For the text-containing cell, return its midpoint in [X, Y] coordinate format. 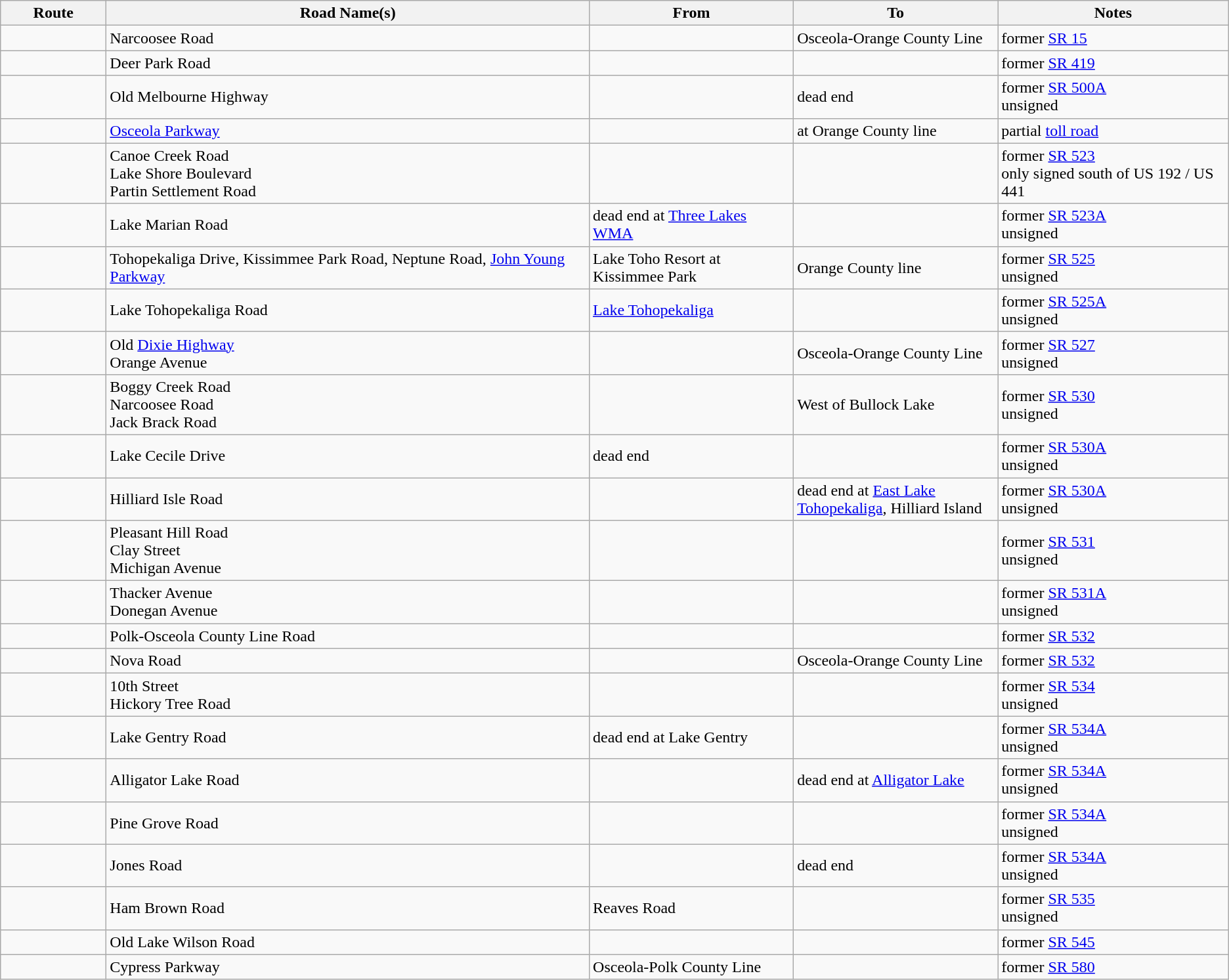
former SR 530unsigned [1113, 404]
Pine Grove Road [348, 823]
dead end at Lake Gentry [692, 738]
partial toll road [1113, 131]
Road Name(s) [348, 13]
Osceola Parkway [348, 131]
To [895, 13]
Ham Brown Road [348, 908]
former SR 500Aunsigned [1113, 97]
former SR 527unsigned [1113, 353]
Lake Toho Resort at Kissimmee Park [692, 268]
former SR 531unsigned [1113, 551]
Lake Gentry Road [348, 738]
From [692, 13]
dead end at Three Lakes WMA [692, 224]
West of Bullock Lake [895, 404]
former SR 525unsigned [1113, 268]
Boggy Creek RoadNarcoosee RoadJack Brack Road [348, 404]
Hilliard Isle Road [348, 499]
Canoe Creek RoadLake Shore BoulevardPartin Settlement Road [348, 173]
10th StreetHickory Tree Road [348, 694]
Lake Tohopekaliga [692, 310]
former SR 531Aunsigned [1113, 603]
Old Lake Wilson Road [348, 942]
Thacker AvenueDonegan Avenue [348, 603]
former SR 545 [1113, 942]
former SR 580 [1113, 967]
Lake Marian Road [348, 224]
at Orange County line [895, 131]
former SR 534unsigned [1113, 694]
Old Dixie HighwayOrange Avenue [348, 353]
Narcoosee Road [348, 38]
former SR 523only signed south of US 192 / US 441 [1113, 173]
former SR 419 [1113, 63]
dead end at East Lake Tohopekaliga, Hilliard Island [895, 499]
Reaves Road [692, 908]
former SR 523Aunsigned [1113, 224]
Osceola-Polk County Line [692, 967]
Route [54, 13]
Alligator Lake Road [348, 780]
former SR 535unsigned [1113, 908]
Cypress Parkway [348, 967]
Notes [1113, 13]
Nova Road [348, 661]
Old Melbourne Highway [348, 97]
dead end at Alligator Lake [895, 780]
Lake Cecile Drive [348, 456]
former SR 525Aunsigned [1113, 310]
Deer Park Road [348, 63]
Polk-Osceola County Line Road [348, 636]
Tohopekaliga Drive, Kissimmee Park Road, Neptune Road, John Young Parkway [348, 268]
Orange County line [895, 268]
Pleasant Hill RoadClay StreetMichigan Avenue [348, 551]
Lake Tohopekaliga Road [348, 310]
former SR 15 [1113, 38]
Jones Road [348, 865]
